Return [x, y] of the center of cell containing provided text 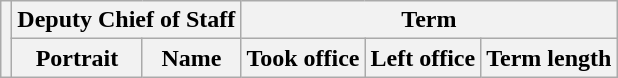
Left office [423, 58]
Term [429, 20]
Deputy Chief of Staff [126, 20]
Took office [303, 58]
Term length [549, 58]
Name [192, 58]
Portrait [77, 58]
